Provide the (x, y) coordinate of the cell's center where the given text is located.  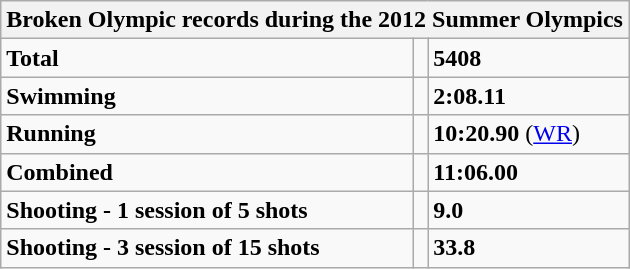
5408 (528, 58)
Combined (208, 172)
Total (208, 58)
Shooting - 1 session of 5 shots (208, 210)
2:08.11 (528, 96)
11:06.00 (528, 172)
33.8 (528, 248)
Shooting - 3 session of 15 shots (208, 248)
9.0 (528, 210)
Swimming (208, 96)
10:20.90 (WR) (528, 134)
Running (208, 134)
Broken Olympic records during the 2012 Summer Olympics (315, 20)
